Capture the cell that displays the provided text and extract its (x, y) central coordinate. 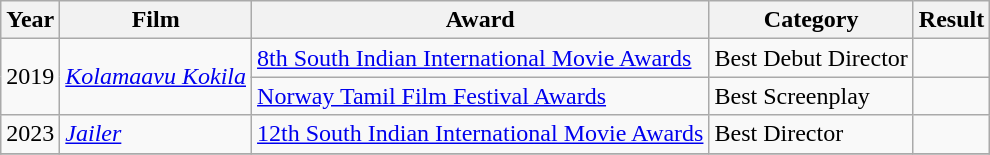
Jailer (156, 134)
Kolamaavu Kokila (156, 77)
Best Screenplay (811, 96)
2023 (30, 134)
Film (156, 20)
Best Director (811, 134)
12th South Indian International Movie Awards (480, 134)
Award (480, 20)
Result (951, 20)
Norway Tamil Film Festival Awards (480, 96)
Best Debut Director (811, 58)
8th South Indian International Movie Awards (480, 58)
2019 (30, 77)
Year (30, 20)
Category (811, 20)
